Determine the [x, y] coordinate at the center of the cell enclosing the given text.  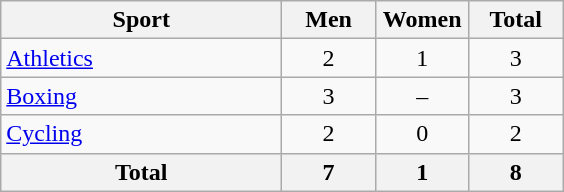
Athletics [142, 58]
Boxing [142, 96]
8 [516, 172]
7 [329, 172]
Women [422, 20]
Men [329, 20]
Cycling [142, 134]
0 [422, 134]
Sport [142, 20]
– [422, 96]
